Extract the [x, y] coordinate from the center of the cell holding the provided text.  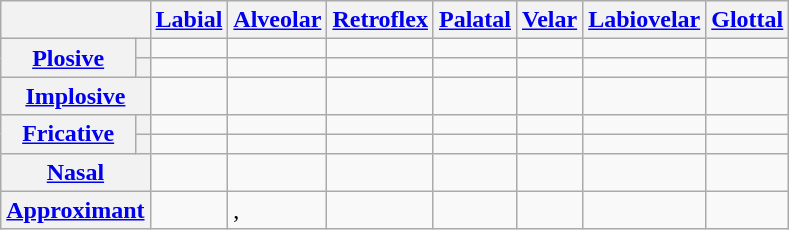
Implosive [76, 96]
Plosive [68, 58]
Velar [550, 20]
Approximant [76, 210]
Fricative [68, 134]
Labiovelar [644, 20]
Alveolar [278, 20]
Retroflex [380, 20]
Labial [189, 20]
Glottal [748, 20]
, [278, 210]
Palatal [474, 20]
Nasal [76, 172]
